Return (x, y) of the center of cell containing provided text 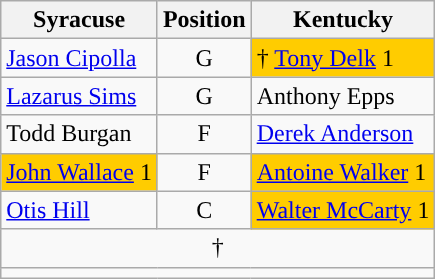
C (204, 210)
Walter McCarty 1 (343, 210)
Anthony Epps (343, 96)
Jason Cipolla (80, 58)
Antoine Walker 1 (343, 172)
Kentucky (343, 20)
Otis Hill (80, 210)
Lazarus Sims (80, 96)
John Wallace 1 (80, 172)
Todd Burgan (80, 134)
† Tony Delk 1 (343, 58)
Derek Anderson (343, 134)
† (218, 248)
Position (204, 20)
Syracuse (80, 20)
